Return [x, y] of the center of cell containing provided text 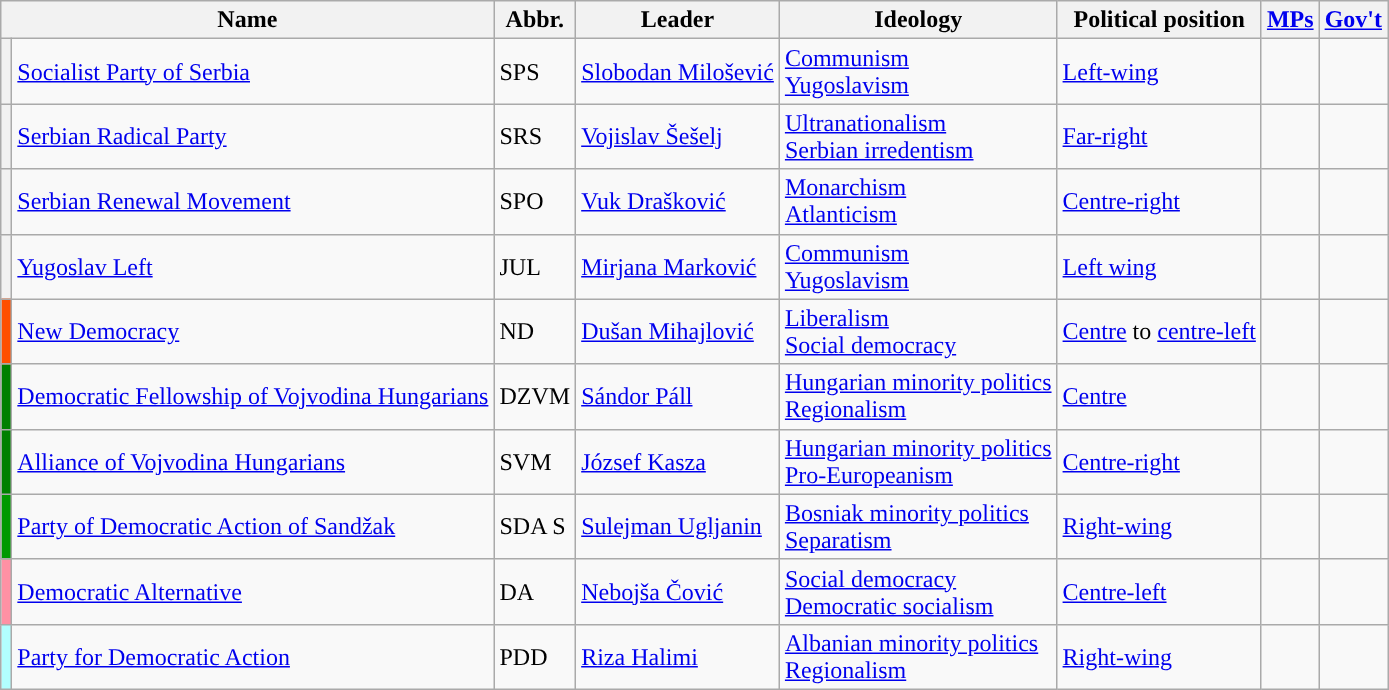
Alliance of Vojvodina Hungarians [253, 462]
Left wing [1159, 266]
Serbian Renewal Movement [253, 202]
New Democracy [253, 332]
Hungarian minority politicsRegionalism [918, 396]
Left-wing [1159, 72]
Bosniak minority politicsSeparatism [918, 526]
SDA S [535, 526]
Hungarian minority politicsPro-Europeanism [918, 462]
DA [535, 592]
PDD [535, 656]
UltranationalismSerbian irredentism [918, 136]
Leader [678, 20]
Sulejman Ugljanin [678, 526]
Abbr. [535, 20]
Vuk Drašković [678, 202]
SRS [535, 136]
Far-right [1159, 136]
Centre [1159, 396]
Slobodan Milošević [678, 72]
Yugoslav Left [253, 266]
Social democracyDemocratic socialism [918, 592]
Gov't [1353, 20]
JUL [535, 266]
Vojislav Šešelj [678, 136]
MPs [1290, 20]
Political position [1159, 20]
Democratic Fellowship of Vojvodina Hungarians [253, 396]
Albanian minority politicsRegionalism [918, 656]
Ideology [918, 20]
Mirjana Marković [678, 266]
SPS [535, 72]
Centre to centre-left [1159, 332]
SPO [535, 202]
Serbian Radical Party [253, 136]
Dušan Mihajlović [678, 332]
Party for Democratic Action [253, 656]
Name [248, 20]
Nebojša Čović [678, 592]
Sándor Páll [678, 396]
Party of Democratic Action of Sandžak [253, 526]
SVM [535, 462]
MonarchismAtlanticism [918, 202]
Democratic Alternative [253, 592]
DZVM [535, 396]
LiberalismSocial democracy [918, 332]
ND [535, 332]
József Kasza [678, 462]
Riza Halimi [678, 656]
Centre-left [1159, 592]
Socialist Party of Serbia [253, 72]
